From the cell containing the given text, extract its center point as [x, y] coordinate. 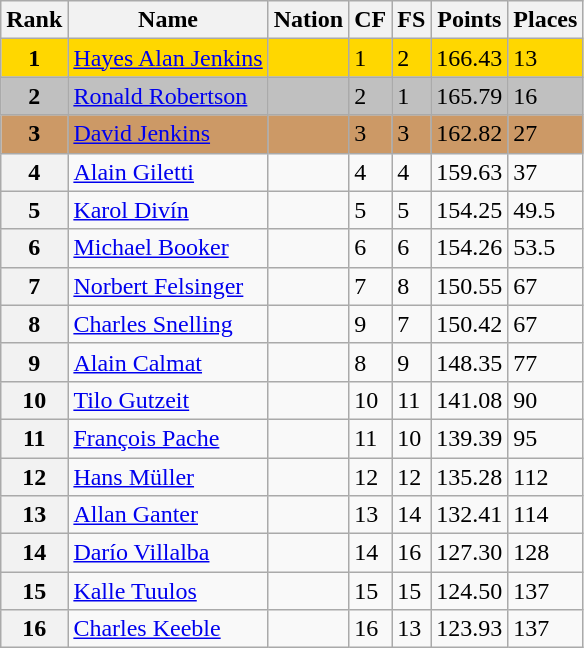
162.82 [470, 134]
Hans Müller [168, 477]
150.55 [470, 286]
Places [546, 20]
95 [546, 438]
Allan Ganter [168, 515]
Points [470, 20]
Charles Snelling [168, 324]
154.26 [470, 248]
141.08 [470, 400]
148.35 [470, 362]
150.42 [470, 324]
27 [546, 134]
112 [546, 477]
Norbert Felsinger [168, 286]
77 [546, 362]
124.50 [470, 591]
159.63 [470, 172]
166.43 [470, 58]
90 [546, 400]
132.41 [470, 515]
Tilo Gutzeit [168, 400]
Charles Keeble [168, 629]
165.79 [470, 96]
Michael Booker [168, 248]
Name [168, 20]
Nation [308, 20]
FS [412, 20]
Alain Giletti [168, 172]
François Pache [168, 438]
139.39 [470, 438]
114 [546, 515]
53.5 [546, 248]
Alain Calmat [168, 362]
128 [546, 553]
Ronald Robertson [168, 96]
Karol Divín [168, 210]
37 [546, 172]
Rank [34, 20]
135.28 [470, 477]
David Jenkins [168, 134]
Kalle Tuulos [168, 591]
CF [370, 20]
Hayes Alan Jenkins [168, 58]
123.93 [470, 629]
127.30 [470, 553]
49.5 [546, 210]
154.25 [470, 210]
Darío Villalba [168, 553]
